Search for the cell housing the specified text and yield its (x, y) center coordinate. 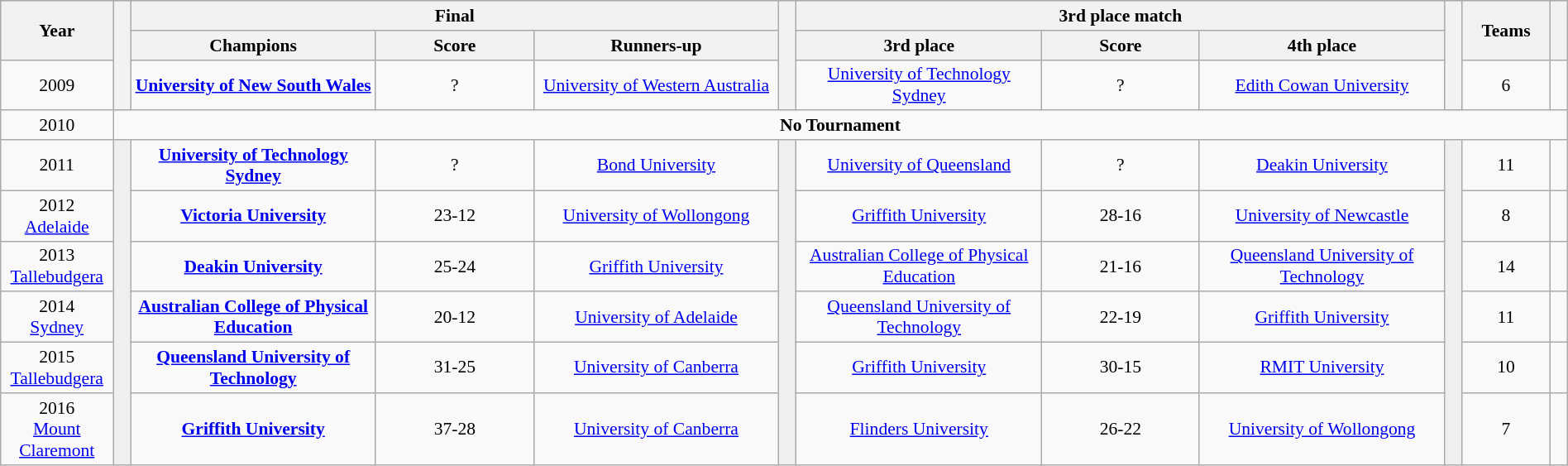
10 (1506, 368)
Runners-up (657, 46)
University of Western Australia (657, 84)
Teams (1506, 30)
25-24 (455, 267)
2014Sydney (57, 318)
3rd place (920, 46)
14 (1506, 267)
University of New South Wales (253, 84)
Bond University (657, 166)
28-16 (1121, 215)
2009 (57, 84)
7 (1506, 429)
2011 (57, 166)
22-19 (1121, 318)
8 (1506, 215)
23-12 (455, 215)
20-12 (455, 318)
Champions (253, 46)
2015Tallebudgera (57, 368)
University of Adelaide (657, 318)
31-25 (455, 368)
21-16 (1121, 267)
3rd place match (1121, 16)
RMIT University (1322, 368)
26-22 (1121, 429)
2013Tallebudgera (57, 267)
2010 (57, 126)
2012Adelaide (57, 215)
No Tournament (840, 126)
University of Queensland (920, 166)
Year (57, 30)
2016Mount Claremont (57, 429)
Victoria University (253, 215)
6 (1506, 84)
University of Newcastle (1322, 215)
Edith Cowan University (1322, 84)
Flinders University (920, 429)
4th place (1322, 46)
37-28 (455, 429)
30-15 (1121, 368)
Final (455, 16)
